Extract the [X, Y] coordinate from the center of the cell holding the provided text.  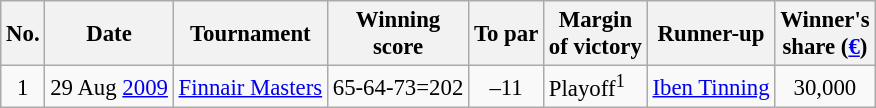
Date [109, 34]
–11 [506, 87]
Marginof victory [596, 34]
Finnair Masters [250, 87]
1 [23, 87]
Runner-up [711, 34]
Playoff1 [596, 87]
30,000 [825, 87]
Winner'sshare (€) [825, 34]
Winningscore [398, 34]
To par [506, 34]
29 Aug 2009 [109, 87]
65-64-73=202 [398, 87]
Iben Tinning [711, 87]
Tournament [250, 34]
No. [23, 34]
